Scan for the cell matching the given text and deliver its (X, Y) coordinate at center. 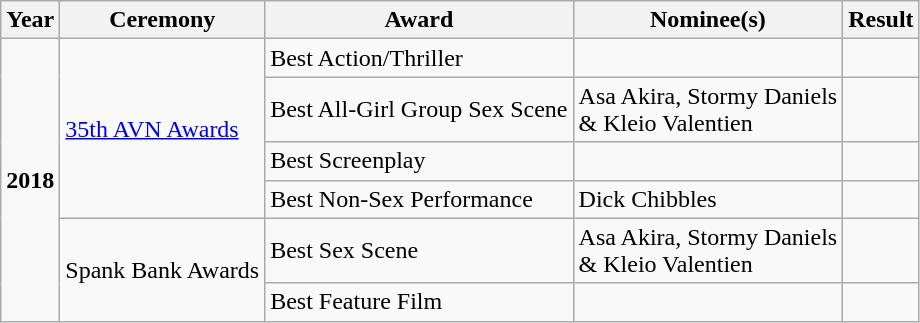
Best Feature Film (419, 302)
Best All-Girl Group Sex Scene (419, 110)
Nominee(s) (708, 20)
Result (881, 20)
35th AVN Awards (162, 128)
Best Screenplay (419, 161)
Best Sex Scene (419, 250)
Award (419, 20)
Best Action/Thriller (419, 58)
2018 (30, 180)
Dick Chibbles (708, 199)
Spank Bank Awards (162, 270)
Best Non-Sex Performance (419, 199)
Year (30, 20)
Ceremony (162, 20)
